Determine the [x, y] coordinate at the center of the cell enclosing the given text.  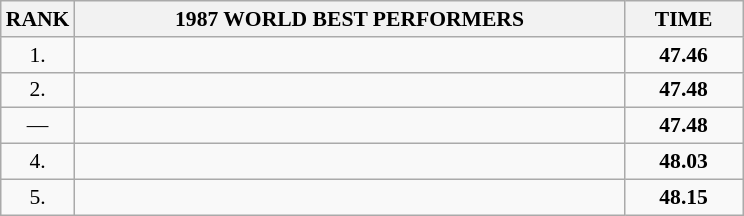
2. [38, 90]
RANK [38, 19]
5. [38, 197]
TIME [684, 19]
— [38, 126]
48.03 [684, 162]
1987 WORLD BEST PERFORMERS [349, 19]
48.15 [684, 197]
4. [38, 162]
1. [38, 55]
47.46 [684, 55]
